Identify which cell holds the provided text, then report its (x, y) central coordinate. 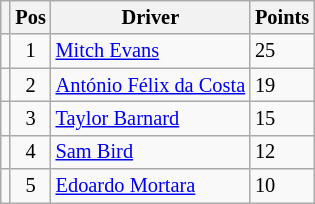
2 (30, 85)
Mitch Evans (150, 51)
Pos (30, 17)
Sam Bird (150, 152)
3 (30, 118)
Taylor Barnard (150, 118)
5 (30, 186)
Points (282, 17)
25 (282, 51)
10 (282, 186)
1 (30, 51)
4 (30, 152)
António Félix da Costa (150, 85)
12 (282, 152)
Edoardo Mortara (150, 186)
Driver (150, 17)
19 (282, 85)
15 (282, 118)
